Provide the [x, y] coordinate of the cell's center where the given text is located.  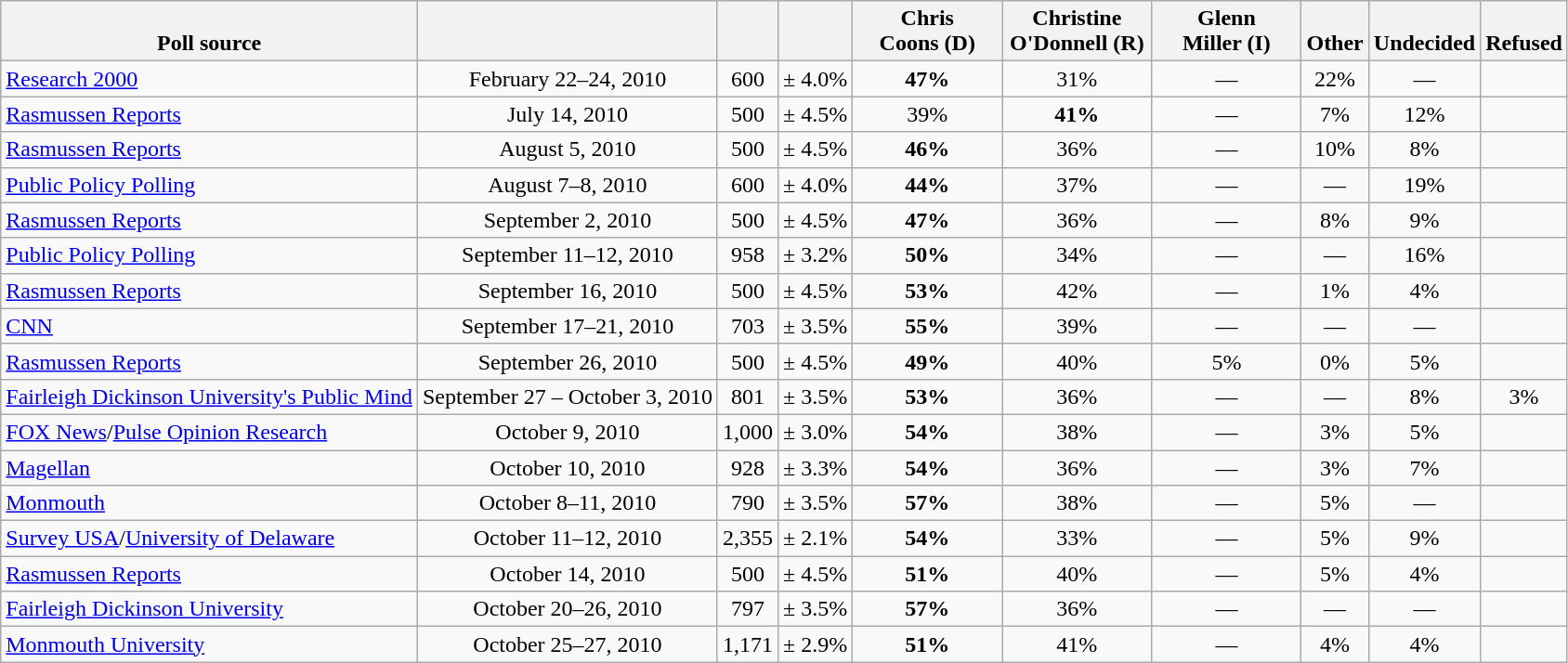
31% [1078, 79]
October 9, 2010 [567, 432]
2,355 [747, 539]
37% [1078, 185]
September 11–12, 2010 [567, 255]
1,000 [747, 432]
Poll source [210, 32]
703 [747, 326]
GlennMiller (I) [1226, 32]
± 2.1% [816, 539]
Monmouth [210, 503]
October 25–27, 2010 [567, 644]
801 [747, 396]
Fairleigh Dickinson University's Public Mind [210, 396]
928 [747, 467]
FOX News/Pulse Opinion Research [210, 432]
September 26, 2010 [567, 361]
44% [927, 185]
September 2, 2010 [567, 220]
49% [927, 361]
55% [927, 326]
Refused [1524, 32]
22% [1335, 79]
July 14, 2010 [567, 114]
790 [747, 503]
September 16, 2010 [567, 291]
46% [927, 149]
1,171 [747, 644]
August 7–8, 2010 [567, 185]
1% [1335, 291]
September 27 – October 3, 2010 [567, 396]
34% [1078, 255]
19% [1424, 185]
October 11–12, 2010 [567, 539]
797 [747, 609]
Undecided [1424, 32]
Research 2000 [210, 79]
ChristineO'Donnell (R) [1078, 32]
± 2.9% [816, 644]
Survey USA/University of Delaware [210, 539]
± 3.3% [816, 467]
33% [1078, 539]
February 22–24, 2010 [567, 79]
50% [927, 255]
October 8–11, 2010 [567, 503]
42% [1078, 291]
12% [1424, 114]
ChrisCoons (D) [927, 32]
August 5, 2010 [567, 149]
September 17–21, 2010 [567, 326]
October 20–26, 2010 [567, 609]
Fairleigh Dickinson University [210, 609]
958 [747, 255]
Monmouth University [210, 644]
October 10, 2010 [567, 467]
± 3.2% [816, 255]
16% [1424, 255]
October 14, 2010 [567, 574]
CNN [210, 326]
10% [1335, 149]
Other [1335, 32]
0% [1335, 361]
Magellan [210, 467]
± 3.0% [816, 432]
